Provide the (x, y) coordinate of the cell's center where the given text is located.  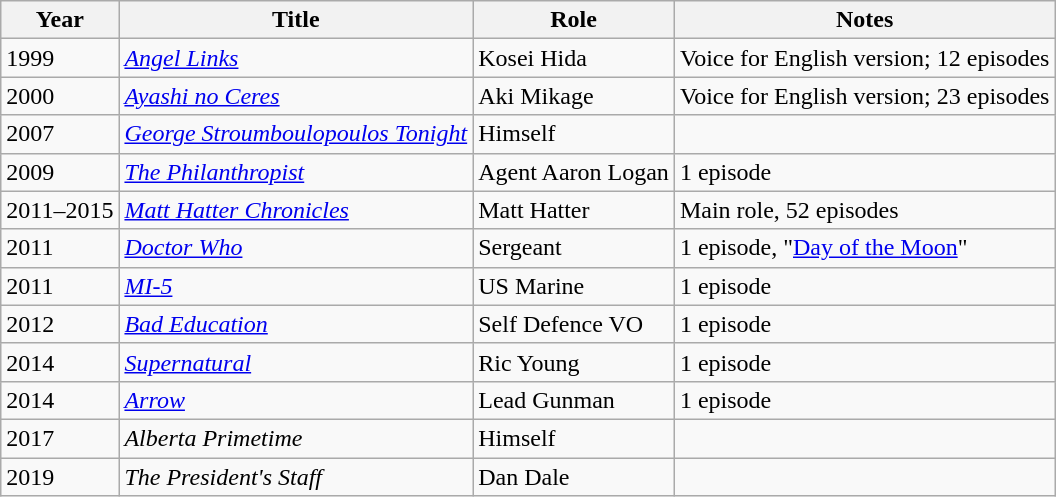
Matt Hatter (574, 210)
2000 (60, 96)
Voice for English version; 12 episodes (864, 58)
Ric Young (574, 362)
Supernatural (296, 362)
Title (296, 20)
Sergeant (574, 248)
George Stroumboulopoulos Tonight (296, 134)
2009 (60, 172)
Arrow (296, 400)
Notes (864, 20)
MI-5 (296, 286)
2007 (60, 134)
Kosei Hida (574, 58)
Bad Education (296, 324)
Agent Aaron Logan (574, 172)
The Philanthropist (296, 172)
Dan Dale (574, 477)
Aki Mikage (574, 96)
US Marine (574, 286)
Alberta Primetime (296, 438)
1 episode, "Day of the Moon" (864, 248)
Lead Gunman (574, 400)
2019 (60, 477)
Main role, 52 episodes (864, 210)
2011–2015 (60, 210)
Doctor Who (296, 248)
Self Defence VO (574, 324)
Angel Links (296, 58)
Matt Hatter Chronicles (296, 210)
Role (574, 20)
Voice for English version; 23 episodes (864, 96)
The President's Staff (296, 477)
1999 (60, 58)
2012 (60, 324)
2017 (60, 438)
Year (60, 20)
Ayashi no Ceres (296, 96)
